Identify which cell holds the provided text, then report its (X, Y) central coordinate. 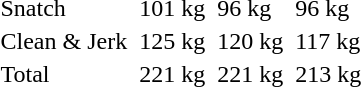
125 kg (172, 41)
120 kg (250, 41)
